Output the (x, y) coordinate of the center of the cell containing the given text.  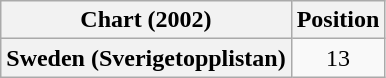
Position (338, 20)
13 (338, 58)
Chart (2002) (146, 20)
Sweden (Sverigetopplistan) (146, 58)
